Pinpoint the cell where the given text exists, returning its (X, Y) midpoint coordinate. 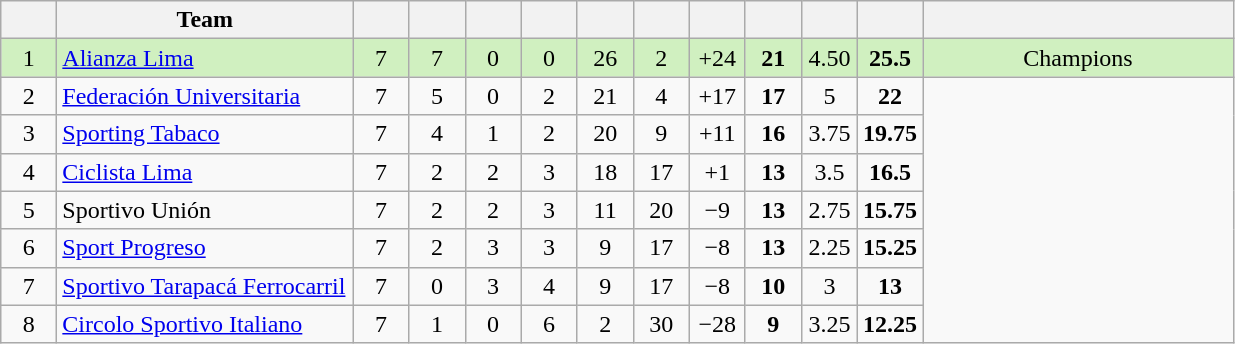
Team (205, 20)
16.5 (890, 172)
+17 (717, 96)
−9 (717, 210)
11 (605, 210)
15.75 (890, 210)
+11 (717, 134)
8 (29, 324)
Federación Universitaria (205, 96)
3.25 (829, 324)
+24 (717, 58)
Sportivo Tarapacá Ferrocarril (205, 286)
26 (605, 58)
18 (605, 172)
19.75 (890, 134)
Sport Progreso (205, 248)
2.25 (829, 248)
Champions (1078, 58)
10 (773, 286)
22 (890, 96)
30 (661, 324)
15.25 (890, 248)
25.5 (890, 58)
Alianza Lima (205, 58)
Sportivo Unión (205, 210)
Ciclista Lima (205, 172)
Sporting Tabaco (205, 134)
+1 (717, 172)
3.75 (829, 134)
12.25 (890, 324)
4.50 (829, 58)
2.75 (829, 210)
16 (773, 134)
3.5 (829, 172)
Circolo Sportivo Italiano (205, 324)
−28 (717, 324)
